Return (X, Y) of the center of cell containing provided text 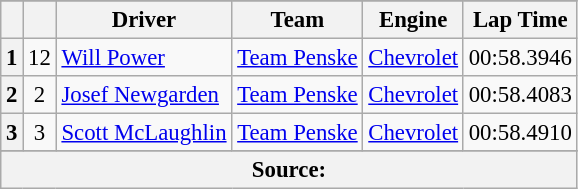
12 (40, 58)
Source: (289, 170)
00:58.3946 (520, 58)
00:58.4083 (520, 95)
Driver (144, 20)
Josef Newgarden (144, 95)
00:58.4910 (520, 133)
Scott McLaughlin (144, 133)
Will Power (144, 58)
1 (12, 58)
Team (298, 20)
Lap Time (520, 20)
Engine (413, 20)
